Provide the (X, Y) coordinate of the cell's center where the given text is located.  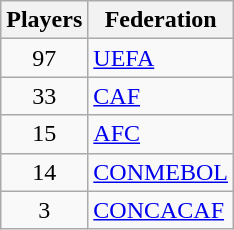
CONMEBOL (161, 172)
AFC (161, 134)
33 (44, 96)
Federation (161, 20)
15 (44, 134)
14 (44, 172)
CAF (161, 96)
3 (44, 210)
Players (44, 20)
UEFA (161, 58)
CONCACAF (161, 210)
97 (44, 58)
